Find where the given text appears and provide that cell's center as (X, Y) coordinate. 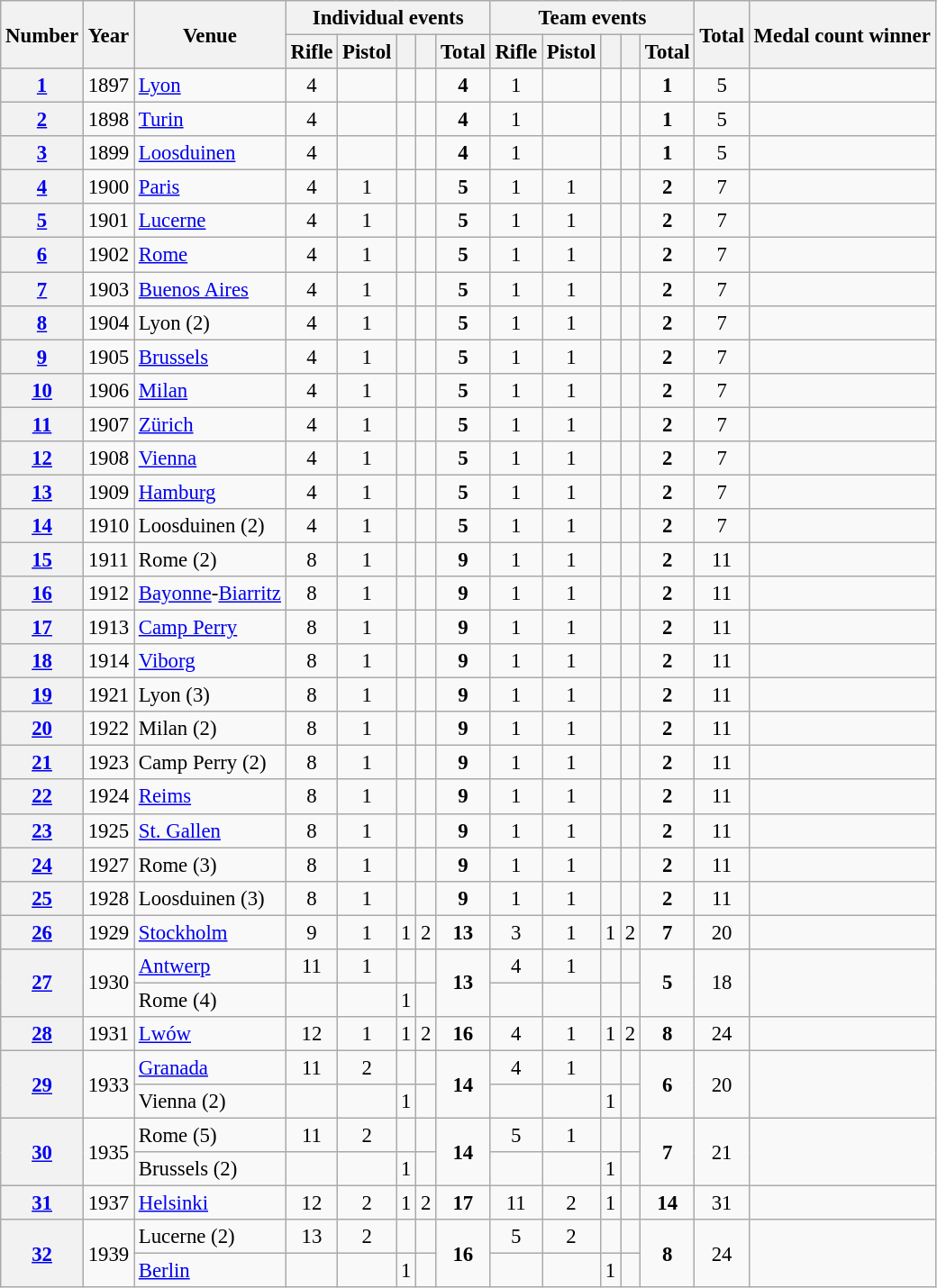
Bayonne-Biarritz (209, 594)
Rome (209, 255)
1910 (108, 526)
1922 (108, 729)
Zürich (209, 424)
1933 (108, 1084)
1913 (108, 628)
Berlin (209, 1271)
19 (42, 695)
1931 (108, 1034)
1924 (108, 797)
Helsinki (209, 1203)
Brussels (209, 357)
1914 (108, 661)
1901 (108, 221)
32 (42, 1254)
Camp Perry (2) (209, 763)
1905 (108, 357)
15 (42, 559)
Individual events (387, 18)
1912 (108, 594)
Year (108, 34)
30 (42, 1153)
Lyon (209, 86)
1897 (108, 86)
Camp Perry (209, 628)
Lucerne (2) (209, 1237)
1928 (108, 898)
Team events (593, 18)
25 (42, 898)
1935 (108, 1153)
1898 (108, 120)
1925 (108, 830)
10 (42, 390)
Lyon (2) (209, 322)
29 (42, 1084)
23 (42, 830)
Buenos Aires (209, 289)
1908 (108, 458)
Paris (209, 187)
Milan (2) (209, 729)
1904 (108, 322)
1902 (108, 255)
Vienna (209, 458)
1900 (108, 187)
1927 (108, 865)
Hamburg (209, 492)
St. Gallen (209, 830)
1907 (108, 424)
Viborg (209, 661)
Lyon (3) (209, 695)
Rome (3) (209, 865)
Rome (2) (209, 559)
22 (42, 797)
Antwerp (209, 966)
1903 (108, 289)
1921 (108, 695)
Turin (209, 120)
1906 (108, 390)
26 (42, 932)
Number (42, 34)
28 (42, 1034)
Stockholm (209, 932)
Medal count winner (841, 34)
1911 (108, 559)
Lwów (209, 1034)
Rome (5) (209, 1136)
27 (42, 984)
Brussels (2) (209, 1169)
Venue (209, 34)
Vienna (2) (209, 1102)
Loosduinen (3) (209, 898)
1939 (108, 1254)
1923 (108, 763)
1930 (108, 984)
1909 (108, 492)
Reims (209, 797)
1937 (108, 1203)
Granada (209, 1067)
Lucerne (209, 221)
Rome (4) (209, 1000)
1899 (108, 153)
Loosduinen (2) (209, 526)
1929 (108, 932)
Loosduinen (209, 153)
Milan (209, 390)
